Detect which cell encompasses the target text, then output its (x, y) center coordinate. 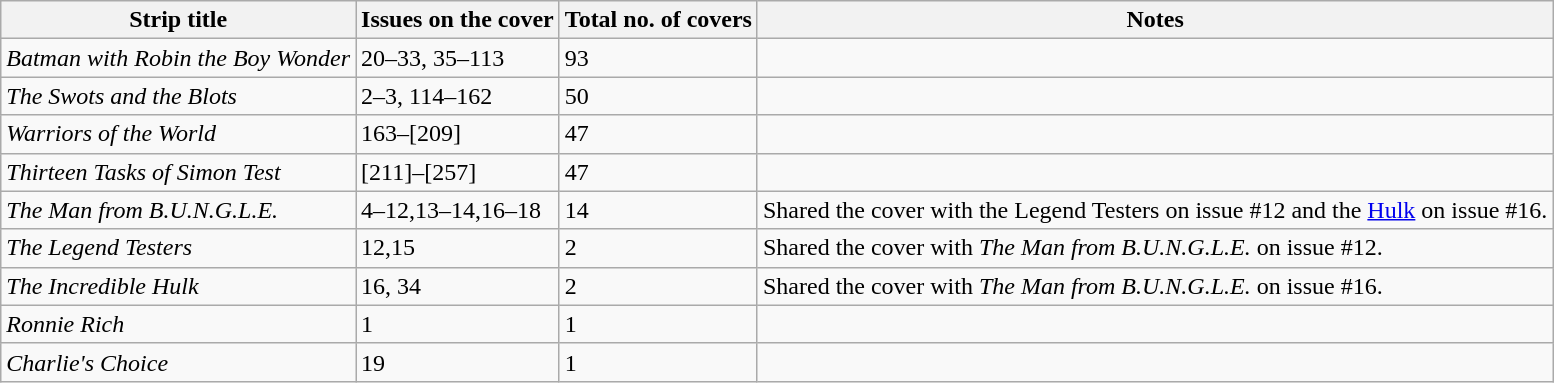
Shared the cover with the Legend Testers on issue #12 and the Hulk on issue #16. (1154, 210)
Strip title (178, 20)
Batman with Robin the Boy Wonder (178, 58)
Notes (1154, 20)
Issues on the cover (458, 20)
163–[209] (458, 134)
2–3, 114–162 (458, 96)
19 (458, 362)
The Swots and the Blots (178, 96)
Ronnie Rich (178, 324)
The Man from B.U.N.G.L.E. (178, 210)
50 (658, 96)
Total no. of covers (658, 20)
93 (658, 58)
Warriors of the World (178, 134)
20–33, 35–113 (458, 58)
4–12,13–14,16–18 (458, 210)
14 (658, 210)
Shared the cover with The Man from B.U.N.G.L.E. on issue #12. (1154, 248)
The Legend Testers (178, 248)
12,15 (458, 248)
Thirteen Tasks of Simon Test (178, 172)
[211]–[257] (458, 172)
16, 34 (458, 286)
Shared the cover with The Man from B.U.N.G.L.E. on issue #16. (1154, 286)
Charlie's Choice (178, 362)
The Incredible Hulk (178, 286)
